Find where the given text appears and provide that cell's center as [X, Y] coordinate. 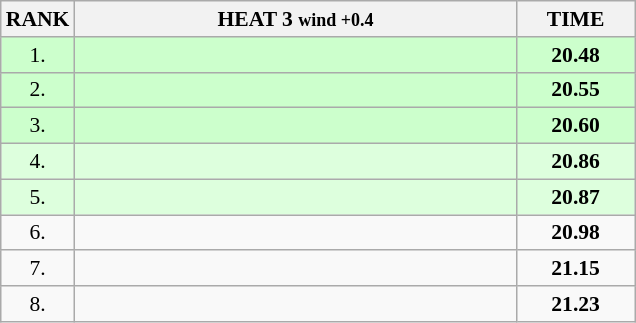
7. [38, 269]
4. [38, 162]
20.55 [576, 90]
6. [38, 233]
21.15 [576, 269]
21.23 [576, 304]
2. [38, 90]
20.48 [576, 55]
20.98 [576, 233]
RANK [38, 19]
5. [38, 197]
20.86 [576, 162]
20.60 [576, 126]
TIME [576, 19]
8. [38, 304]
3. [38, 126]
HEAT 3 wind +0.4 [295, 19]
20.87 [576, 197]
1. [38, 55]
